Locate the cell with the specified text and output its [x, y] center coordinate. 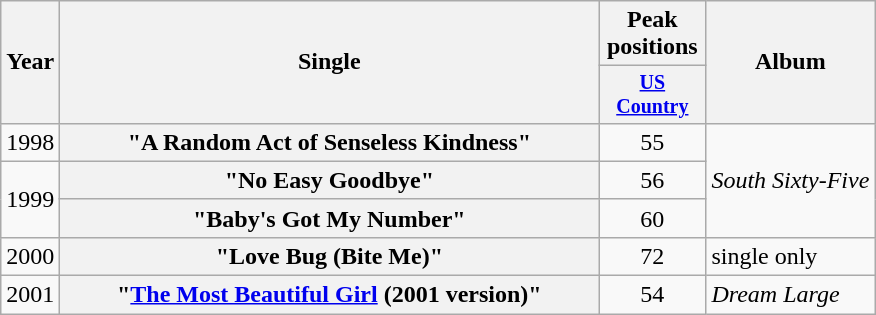
1998 [30, 142]
"No Easy Goodbye" [330, 180]
US Country [652, 94]
1999 [30, 199]
Album [790, 62]
Dream Large [790, 295]
Peak positions [652, 34]
60 [652, 218]
2001 [30, 295]
"Baby's Got My Number" [330, 218]
"Love Bug (Bite Me)" [330, 256]
"A Random Act of Senseless Kindness" [330, 142]
single only [790, 256]
South Sixty-Five [790, 180]
Single [330, 62]
56 [652, 180]
Year [30, 62]
"The Most Beautiful Girl (2001 version)" [330, 295]
54 [652, 295]
55 [652, 142]
2000 [30, 256]
72 [652, 256]
